Find where the given text appears and provide that cell's center as (X, Y) coordinate. 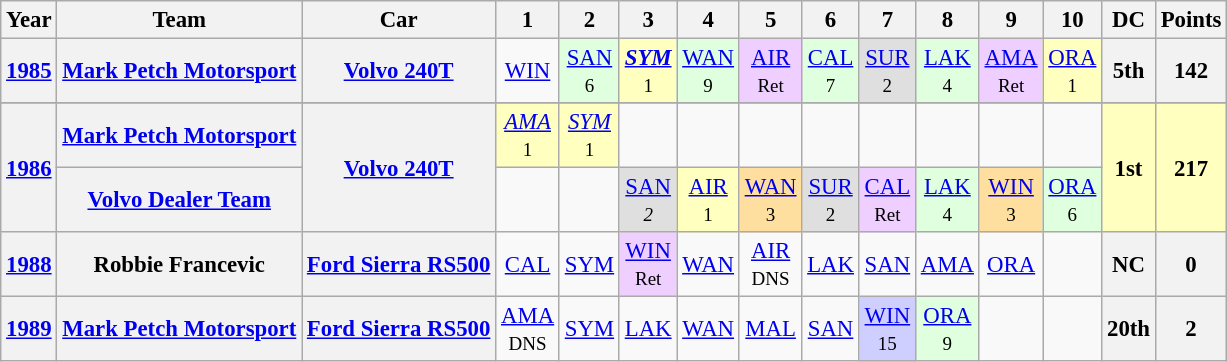
AMA (947, 264)
142 (1190, 72)
AIR1 (708, 200)
AMARet (1011, 72)
Year (29, 20)
AIRDNS (770, 264)
Volvo Dealer Team (180, 200)
1st (1129, 168)
AMADNS (528, 330)
1989 (29, 330)
CAL (528, 264)
SAN6 (589, 72)
WAN9 (708, 72)
WIN (528, 72)
10 (1072, 20)
AMA1 (528, 136)
ORA (1011, 264)
1986 (29, 168)
8 (947, 20)
Points (1190, 20)
WINRet (648, 264)
7 (887, 20)
NC (1129, 264)
217 (1190, 168)
CALRet (887, 200)
SAN2 (648, 200)
6 (830, 20)
MAL (770, 330)
Robbie Francevic (180, 264)
ORA6 (1072, 200)
WIN15 (887, 330)
1 (528, 20)
5 (770, 20)
Car (399, 20)
Team (180, 20)
DC (1129, 20)
WAN3 (770, 200)
4 (708, 20)
CAL7 (830, 72)
3 (648, 20)
1988 (29, 264)
AIRRet (770, 72)
1985 (29, 72)
5th (1129, 72)
WIN3 (1011, 200)
ORA9 (947, 330)
0 (1190, 264)
20th (1129, 330)
9 (1011, 20)
ORA1 (1072, 72)
